Output the [X, Y] coordinate of the center of the cell containing the given text.  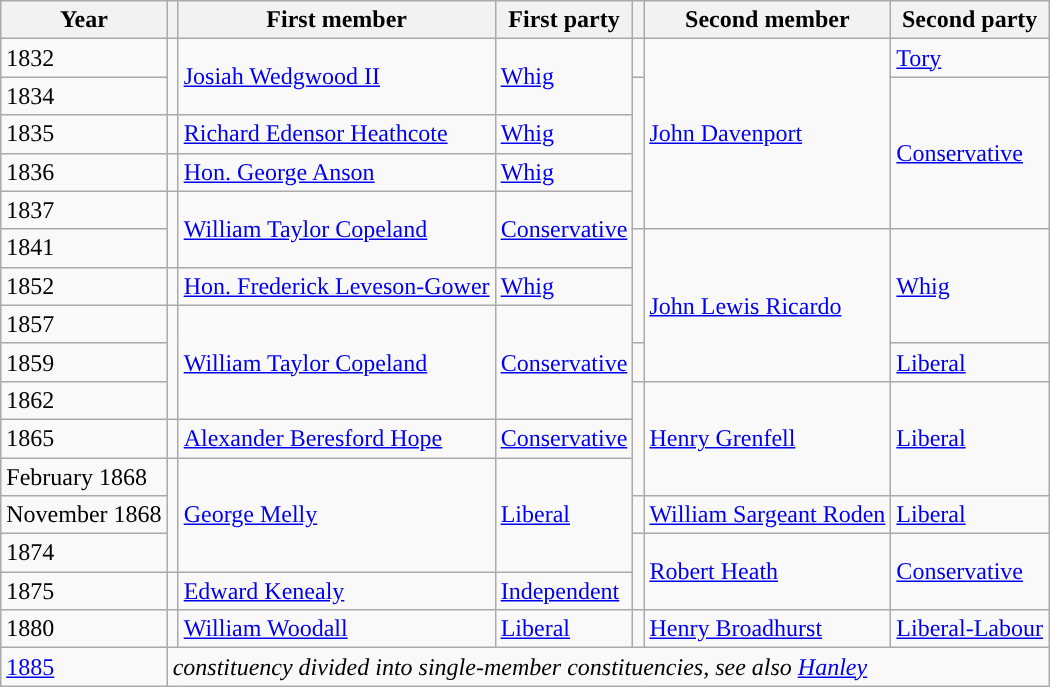
1837 [84, 210]
Alexander Beresford Hope [336, 438]
1835 [84, 134]
William Sargeant Roden [768, 515]
Second party [970, 20]
Liberal-Labour [970, 629]
Second member [768, 20]
1875 [84, 591]
First member [336, 20]
Year [84, 20]
Henry Grenfell [768, 438]
1880 [84, 629]
Tory [970, 58]
1862 [84, 400]
Edward Kenealy [336, 591]
1852 [84, 286]
1874 [84, 553]
First party [564, 20]
John Lewis Ricardo [768, 305]
1865 [84, 438]
Josiah Wedgwood II [336, 77]
1836 [84, 172]
Hon. Frederick Leveson-Gower [336, 286]
George Melly [336, 515]
1857 [84, 324]
William Woodall [336, 629]
constituency divided into single-member constituencies, see also Hanley [608, 667]
1832 [84, 58]
1841 [84, 248]
Richard Edensor Heathcote [336, 134]
1885 [84, 667]
1859 [84, 362]
Robert Heath [768, 572]
Independent [564, 591]
Henry Broadhurst [768, 629]
February 1868 [84, 477]
1834 [84, 96]
November 1868 [84, 515]
Hon. George Anson [336, 172]
John Davenport [768, 134]
